Extract the (x, y) coordinate from the center of the cell holding the provided text.  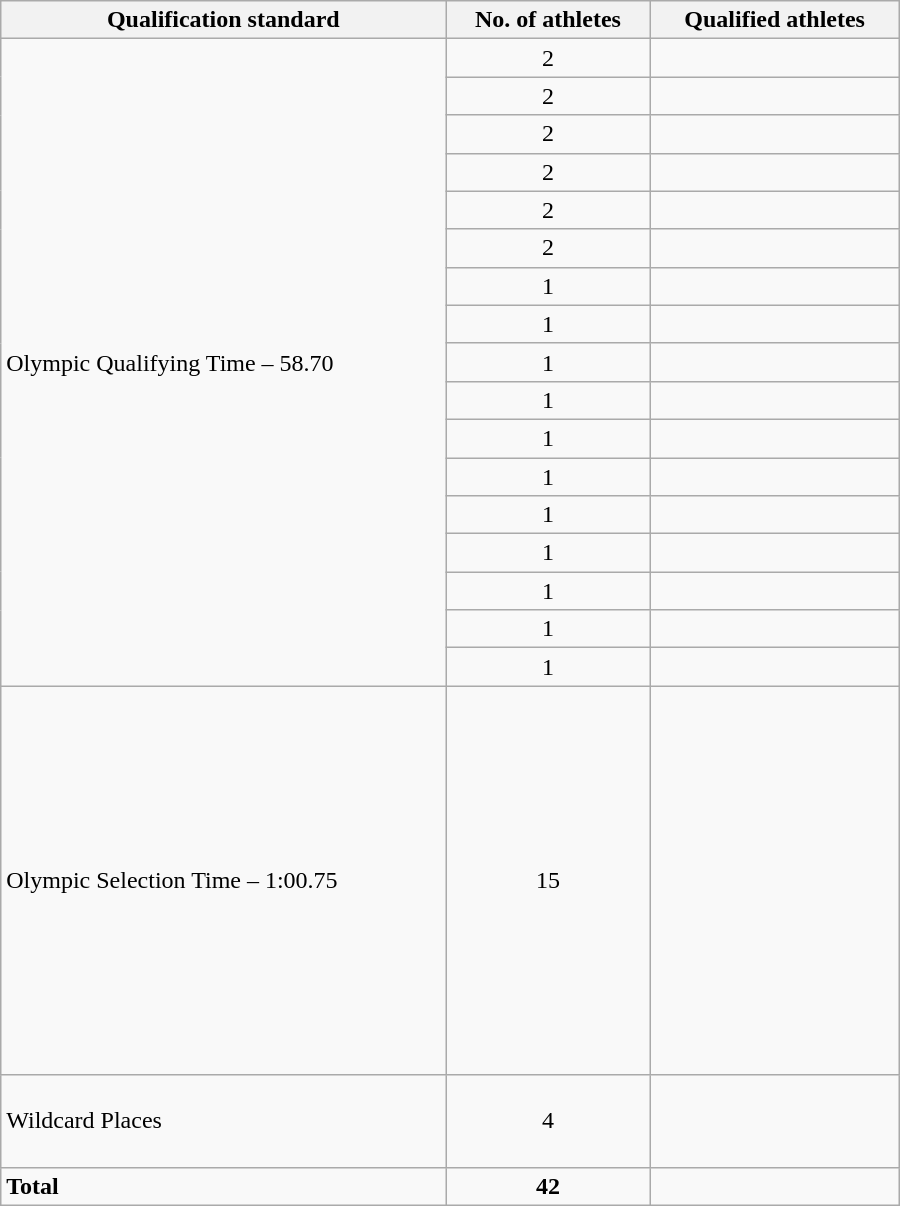
Olympic Qualifying Time – 58.70 (224, 362)
Qualified athletes (774, 20)
Total (224, 1186)
Olympic Selection Time – 1:00.75 (224, 880)
4 (548, 1121)
Wildcard Places (224, 1121)
15 (548, 880)
No. of athletes (548, 20)
42 (548, 1186)
Qualification standard (224, 20)
